From the cell containing the given text, extract its center point as (X, Y) coordinate. 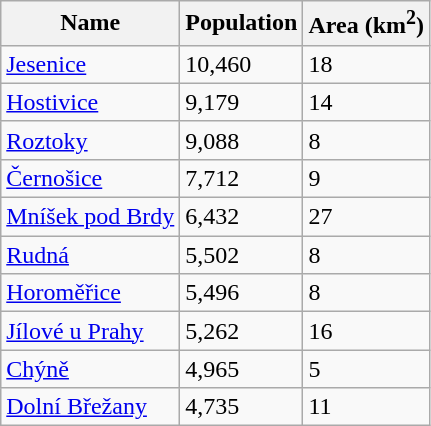
4,735 (242, 407)
4,965 (242, 369)
Černošice (90, 178)
Jesenice (90, 64)
Dolní Břežany (90, 407)
11 (366, 407)
Name (90, 24)
9,088 (242, 140)
14 (366, 102)
Hostivice (90, 102)
Area (km2) (366, 24)
Mníšek pod Brdy (90, 217)
27 (366, 217)
Jílové u Prahy (90, 331)
6,432 (242, 217)
7,712 (242, 178)
9,179 (242, 102)
9 (366, 178)
5,496 (242, 293)
Rudná (90, 255)
5,262 (242, 331)
Chýně (90, 369)
5,502 (242, 255)
16 (366, 331)
5 (366, 369)
Horoměřice (90, 293)
Population (242, 24)
Roztoky (90, 140)
10,460 (242, 64)
18 (366, 64)
